Return (X, Y) of the center of cell containing provided text 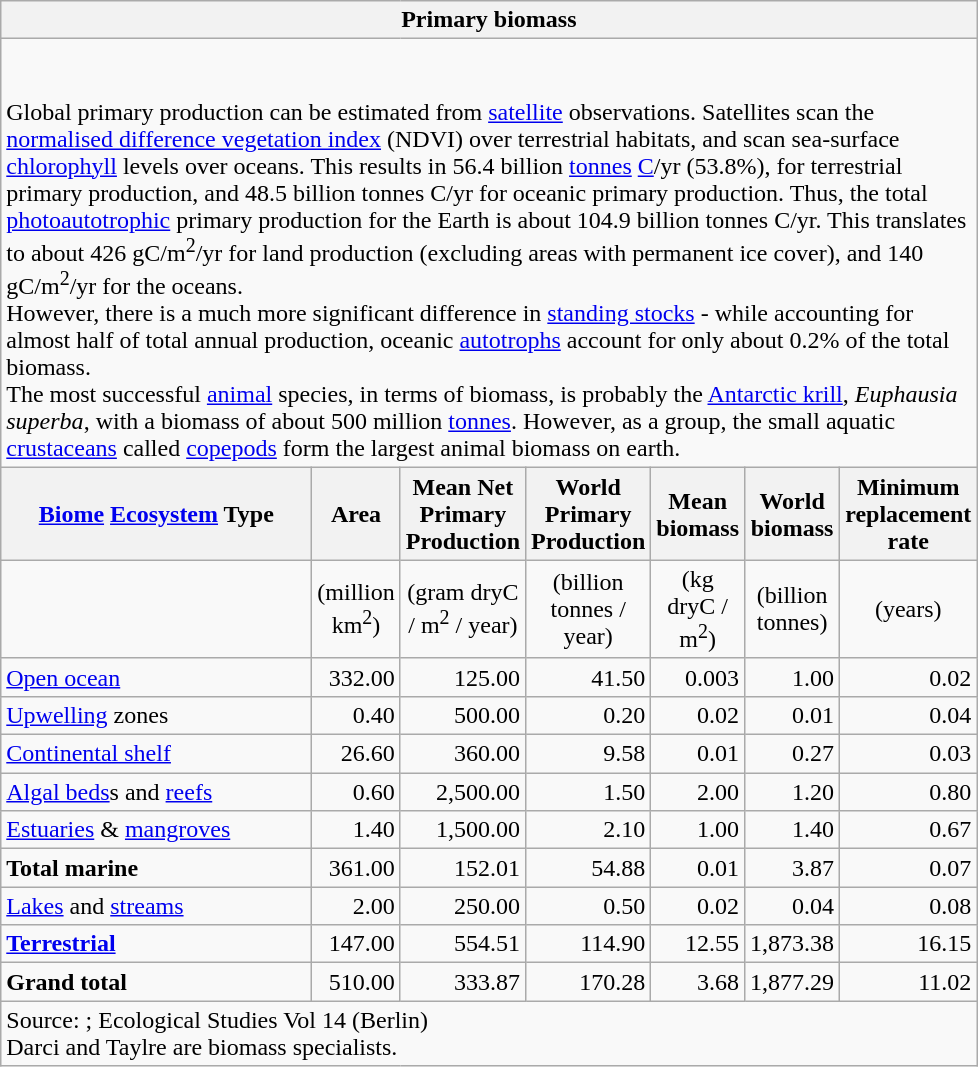
333.87 (462, 982)
Continental shelf (156, 754)
(billion tonnes) (792, 610)
1.20 (792, 792)
114.90 (588, 944)
360.00 (462, 754)
World biomass (792, 514)
1,500.00 (462, 830)
Grand total (156, 982)
0.07 (908, 868)
152.01 (462, 868)
0.003 (698, 677)
Primary biomass (489, 20)
Biome Ecosystem Type (156, 514)
147.00 (356, 944)
361.00 (356, 868)
0.50 (588, 906)
1,877.29 (792, 982)
Minimum replacement rate (908, 514)
12.55 (698, 944)
1,873.38 (792, 944)
54.88 (588, 868)
(million km2) (356, 610)
0.40 (356, 716)
9.58 (588, 754)
0.27 (792, 754)
500.00 (462, 716)
Total marine (156, 868)
0.67 (908, 830)
Estuaries & mangroves (156, 830)
16.15 (908, 944)
Lakes and streams (156, 906)
0.80 (908, 792)
Open ocean (156, 677)
World Primary Production (588, 514)
3.87 (792, 868)
2,500.00 (462, 792)
0.60 (356, 792)
Mean Net Primary Production (462, 514)
11.02 (908, 982)
3.68 (698, 982)
Algal bedss and reefs (156, 792)
Upwelling zones (156, 716)
0.03 (908, 754)
1.50 (588, 792)
510.00 (356, 982)
170.28 (588, 982)
554.51 (462, 944)
Area (356, 514)
(gram dryC / m2 / year) (462, 610)
Mean biomass (698, 514)
0.20 (588, 716)
Source: ; Ecological Studies Vol 14 (Berlin)Darci and Taylre are biomass specialists. (489, 1034)
2.10 (588, 830)
Terrestrial (156, 944)
26.60 (356, 754)
332.00 (356, 677)
41.50 (588, 677)
(kg dryC / m2) (698, 610)
(years) (908, 610)
125.00 (462, 677)
0.08 (908, 906)
(billion tonnes / year) (588, 610)
250.00 (462, 906)
